Pinpoint the cell where the given text exists, returning its (X, Y) midpoint coordinate. 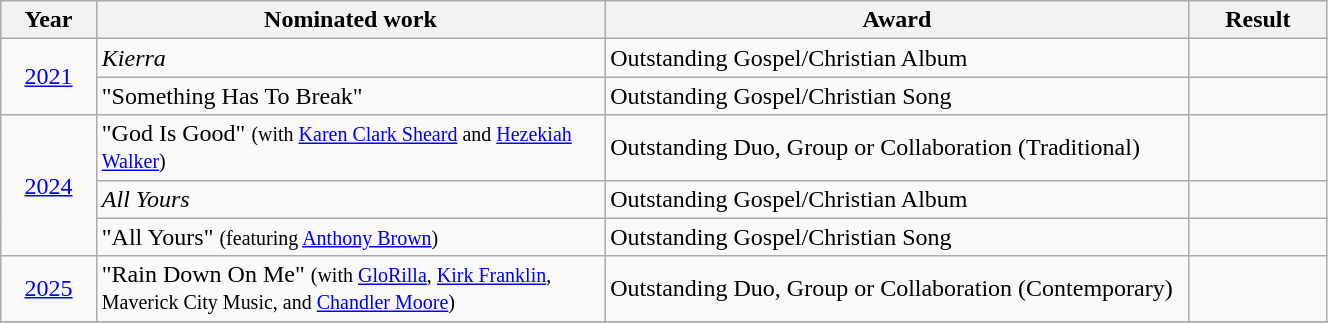
Award (898, 20)
2024 (49, 186)
2025 (49, 288)
Result (1258, 20)
"Rain Down On Me" (with GloRilla, Kirk Franklin, Maverick City Music, and Chandler Moore) (350, 288)
Nominated work (350, 20)
"Something Has To Break" (350, 96)
2021 (49, 77)
Outstanding Duo, Group or Collaboration (Contemporary) (898, 288)
"God Is Good" (with Karen Clark Sheard and Hezekiah Walker) (350, 148)
Kierra (350, 58)
Outstanding Duo, Group or Collaboration (Traditional) (898, 148)
All Yours (350, 199)
"All Yours" (featuring Anthony Brown) (350, 237)
Year (49, 20)
